For the text-containing cell, return its midpoint in (X, Y) coordinate format. 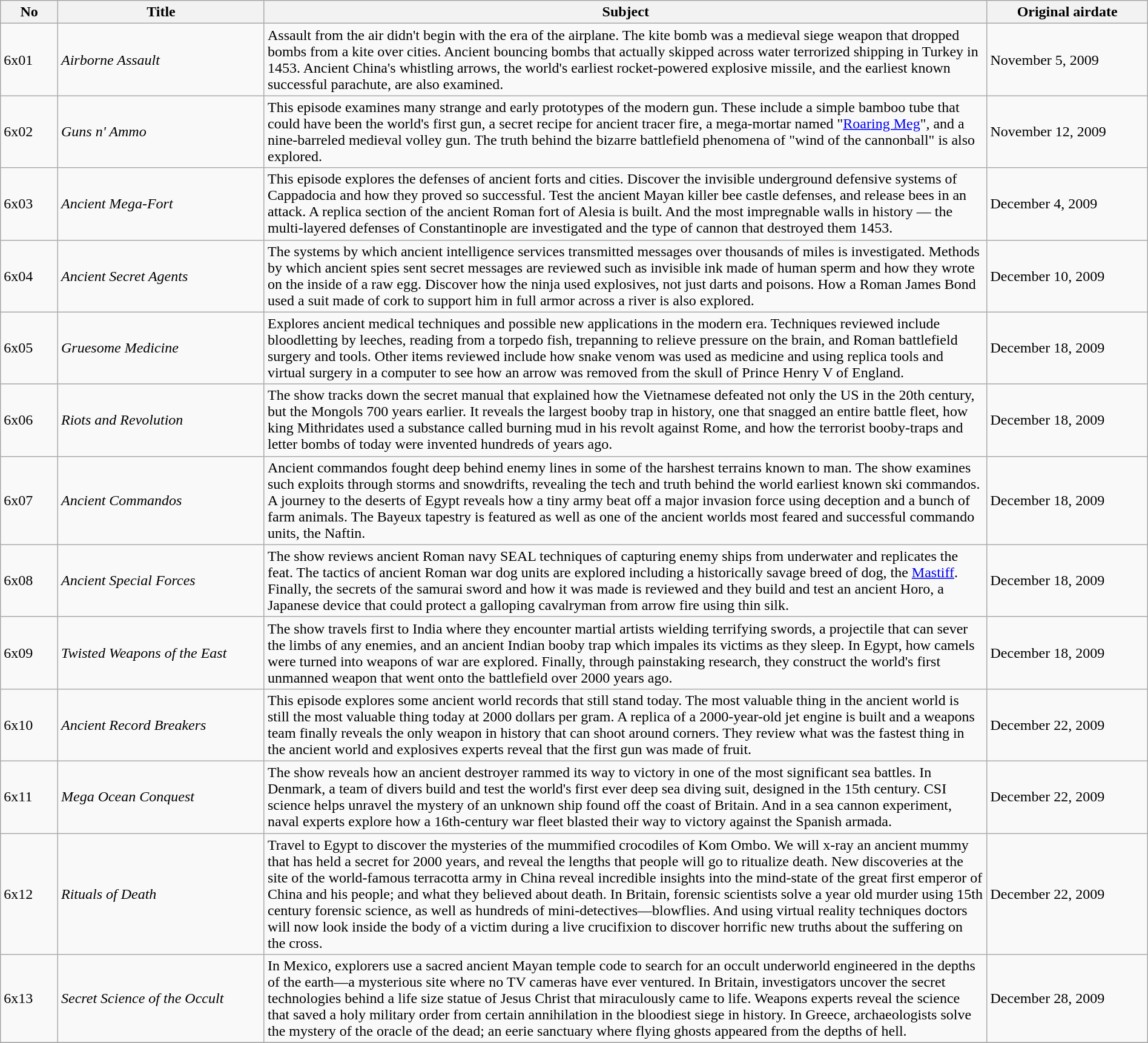
Ancient Record Breakers (161, 724)
Ancient Special Forces (161, 580)
6x04 (29, 276)
No (29, 12)
Title (161, 12)
Ancient Mega-Fort (161, 204)
November 5, 2009 (1067, 59)
6x08 (29, 580)
Riots and Revolution (161, 420)
6x02 (29, 132)
6x09 (29, 653)
Twisted Weapons of the East (161, 653)
Guns n' Ammo (161, 132)
Gruesome Medicine (161, 348)
6x05 (29, 348)
6x11 (29, 797)
Airborne Assault (161, 59)
December 10, 2009 (1067, 276)
November 12, 2009 (1067, 132)
Original airdate (1067, 12)
6x07 (29, 500)
Mega Ocean Conquest (161, 797)
Ancient Secret Agents (161, 276)
6x10 (29, 724)
December 28, 2009 (1067, 999)
6x12 (29, 894)
6x13 (29, 999)
6x06 (29, 420)
December 4, 2009 (1067, 204)
6x01 (29, 59)
Subject (625, 12)
6x03 (29, 204)
Ancient Commandos (161, 500)
Rituals of Death (161, 894)
Secret Science of the Occult (161, 999)
